Identify which cell holds the provided text, then report its (x, y) central coordinate. 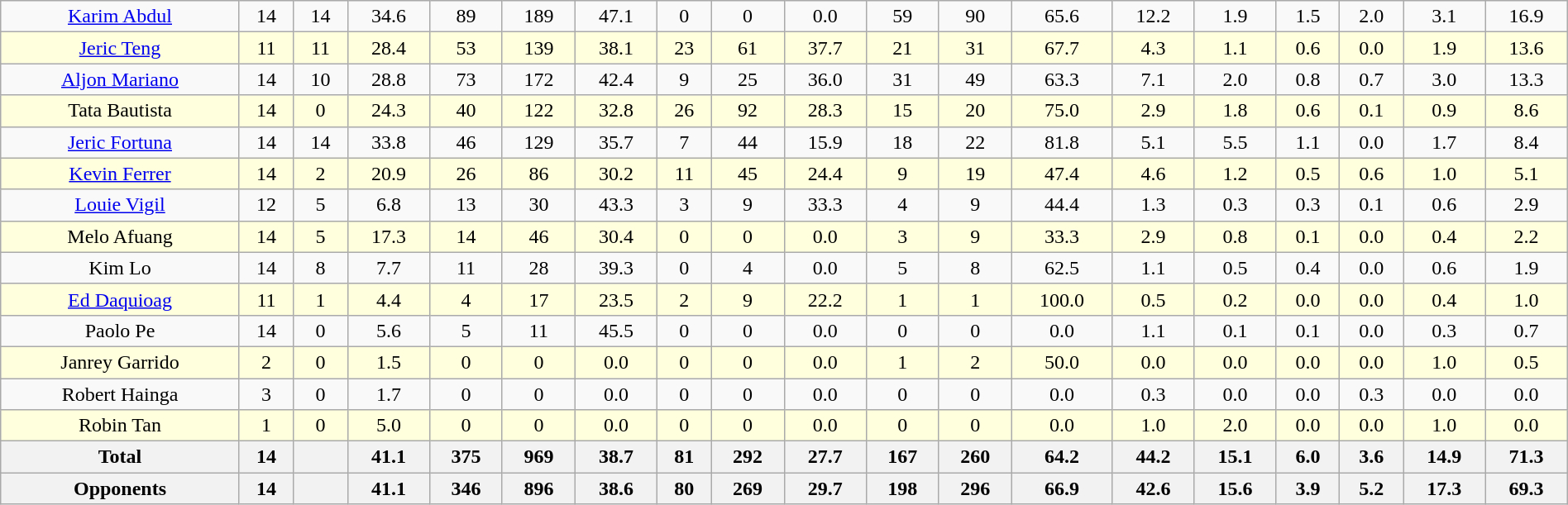
69.3 (1527, 488)
4.6 (1153, 174)
30 (538, 205)
59 (902, 17)
1.8 (1236, 111)
5.0 (389, 426)
Kevin Ferrer (120, 174)
28.4 (389, 48)
30.4 (615, 236)
7.7 (389, 268)
4.3 (1153, 48)
167 (902, 457)
37.7 (825, 48)
28.3 (825, 111)
969 (538, 457)
47.4 (1062, 174)
38.1 (615, 48)
172 (538, 79)
27.7 (825, 457)
35.7 (615, 142)
67.7 (1062, 48)
39.3 (615, 268)
5.2 (1371, 488)
81.8 (1062, 142)
15.6 (1236, 488)
42.4 (615, 79)
Karim Abdul (120, 17)
3.1 (1444, 17)
47.1 (615, 17)
Aljon Mariano (120, 79)
8.4 (1527, 142)
3.9 (1308, 488)
64.2 (1062, 457)
Jeric Teng (120, 48)
13.6 (1527, 48)
53 (466, 48)
19 (975, 174)
896 (538, 488)
20.9 (389, 174)
7 (685, 142)
40 (466, 111)
0.9 (1444, 111)
63.3 (1062, 79)
33.8 (389, 142)
Janrey Garrido (120, 362)
8.6 (1527, 111)
15.1 (1236, 457)
100.0 (1062, 299)
34.6 (389, 17)
Opponents (120, 488)
71.3 (1527, 457)
23.5 (615, 299)
45.5 (615, 331)
15 (902, 111)
5.5 (1236, 142)
Louie Vigil (120, 205)
28 (538, 268)
22.2 (825, 299)
Tata Bautista (120, 111)
23 (685, 48)
5.6 (389, 331)
17 (538, 299)
45 (748, 174)
13 (466, 205)
10 (321, 79)
24.3 (389, 111)
42.6 (1153, 488)
75.0 (1062, 111)
12.2 (1153, 17)
65.6 (1062, 17)
89 (466, 17)
49 (975, 79)
6.0 (1308, 457)
Robin Tan (120, 426)
80 (685, 488)
3.6 (1371, 457)
346 (466, 488)
62.5 (1062, 268)
14.9 (1444, 457)
139 (538, 48)
292 (748, 457)
13.3 (1527, 79)
32.8 (615, 111)
18 (902, 142)
Jeric Fortuna (120, 142)
36.0 (825, 79)
73 (466, 79)
269 (748, 488)
7.1 (1153, 79)
1.2 (1236, 174)
Melo Afuang (120, 236)
21 (902, 48)
12 (266, 205)
189 (538, 17)
Kim Lo (120, 268)
15.9 (825, 142)
6.8 (389, 205)
260 (975, 457)
Paolo Pe (120, 331)
Robert Hainga (120, 394)
375 (466, 457)
Ed Daquioag (120, 299)
1.3 (1153, 205)
44.4 (1062, 205)
22 (975, 142)
92 (748, 111)
4.4 (389, 299)
90 (975, 17)
296 (975, 488)
3.0 (1444, 79)
44.2 (1153, 457)
20 (975, 111)
86 (538, 174)
129 (538, 142)
66.9 (1062, 488)
30.2 (615, 174)
38.6 (615, 488)
16.9 (1527, 17)
61 (748, 48)
81 (685, 457)
50.0 (1062, 362)
24.4 (825, 174)
2.2 (1527, 236)
29.7 (825, 488)
0.2 (1236, 299)
122 (538, 111)
38.7 (615, 457)
43.3 (615, 205)
25 (748, 79)
Total (120, 457)
198 (902, 488)
44 (748, 142)
28.8 (389, 79)
